Find where the given text appears and provide that cell's center as (X, Y) coordinate. 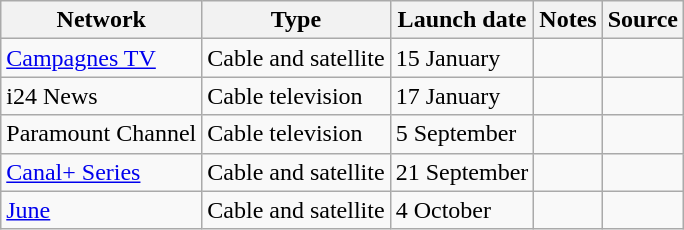
Launch date (462, 20)
21 September (462, 172)
Notes (568, 20)
i24 News (102, 96)
Source (642, 20)
Canal+ Series (102, 172)
5 September (462, 134)
Paramount Channel (102, 134)
Campagnes TV (102, 58)
4 October (462, 210)
Type (296, 20)
June (102, 210)
Network (102, 20)
15 January (462, 58)
17 January (462, 96)
